Search for the cell housing the specified text and yield its [x, y] center coordinate. 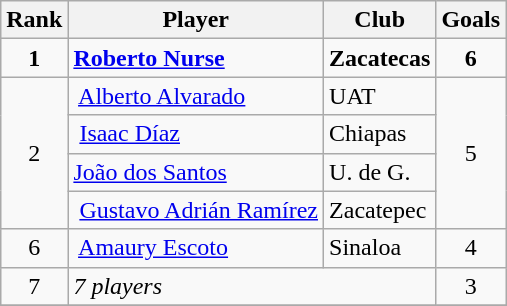
5 [471, 153]
João dos Santos [196, 172]
Goals [471, 20]
Zacatecas [380, 58]
Zacatepec [380, 210]
1 [34, 58]
Player [196, 20]
4 [471, 248]
UAT [380, 96]
Gustavo Adrián Ramírez [196, 210]
Alberto Alvarado [196, 96]
3 [471, 286]
Club [380, 20]
7 players [252, 286]
Rank [34, 20]
Sinaloa [380, 248]
Roberto Nurse [196, 58]
7 [34, 286]
U. de G. [380, 172]
Isaac Díaz [196, 134]
Amaury Escoto [196, 248]
Chiapas [380, 134]
2 [34, 153]
